Detect which cell encompasses the target text, then output its [x, y] center coordinate. 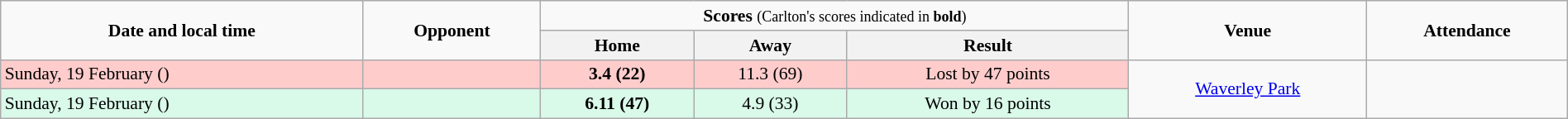
Away [771, 45]
11.3 (69) [771, 74]
Waverley Park [1248, 89]
Date and local time [182, 30]
4.9 (33) [771, 104]
6.11 (47) [617, 104]
Opponent [452, 30]
Result [987, 45]
Home [617, 45]
Venue [1248, 30]
Won by 16 points [987, 104]
Scores (Carlton's scores indicated in bold) [835, 16]
3.4 (22) [617, 74]
Attendance [1467, 30]
Lost by 47 points [987, 74]
